Capture the cell that displays the provided text and extract its (x, y) central coordinate. 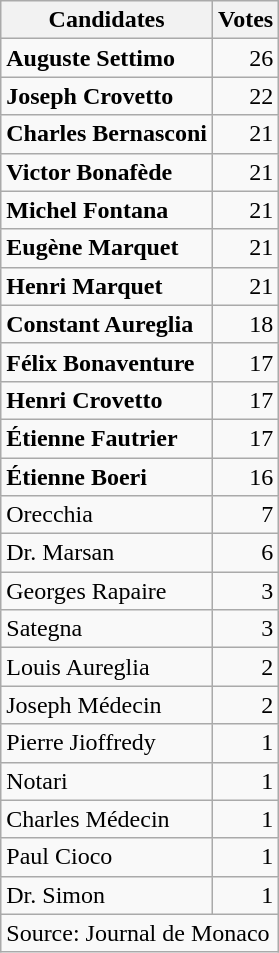
26 (245, 58)
18 (245, 324)
Étienne Fautrier (107, 438)
6 (245, 553)
Auguste Settimo (107, 58)
Charles Médecin (107, 819)
Pierre Jioffredy (107, 743)
Étienne Boeri (107, 477)
Michel Fontana (107, 210)
Henri Marquet (107, 286)
Louis Aureglia (107, 667)
Sategna (107, 629)
Constant Aureglia (107, 324)
Notari (107, 781)
Victor Bonafède (107, 172)
Eugène Marquet (107, 248)
Joseph Médecin (107, 705)
Votes (245, 20)
Charles Bernasconi (107, 134)
22 (245, 96)
Source: Journal de Monaco (140, 933)
Dr. Simon (107, 895)
Orecchia (107, 515)
16 (245, 477)
Dr. Marsan (107, 553)
Paul Cioco (107, 857)
Georges Rapaire (107, 591)
Joseph Crovetto (107, 96)
Candidates (107, 20)
7 (245, 515)
Félix Bonaventure (107, 362)
Henri Crovetto (107, 400)
